Identify which cell holds the provided text, then report its [X, Y] central coordinate. 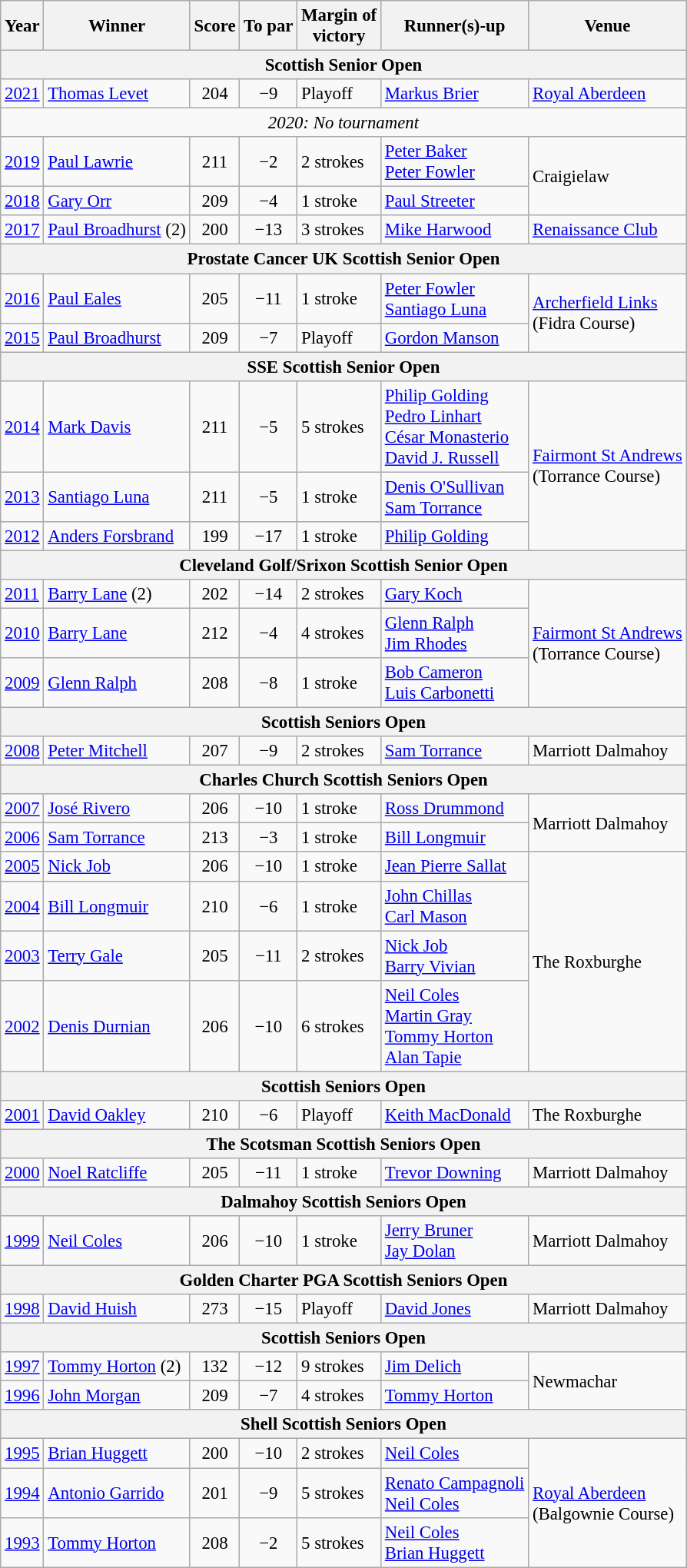
Neil Coles Martin Gray Tommy Horton Alan Tapie [454, 1025]
Shell Scottish Seniors Open [343, 1424]
Gary Koch [454, 594]
Peter Fowler Santiago Luna [454, 298]
1996 [22, 1396]
2008 [22, 751]
Paul Broadhurst (2) [117, 230]
Antonio Garrido [117, 1493]
−13 [269, 230]
Runner(s)-up [454, 26]
−15 [269, 1309]
2021 [22, 94]
Dalmahoy Scottish Seniors Open [343, 1201]
Barry Lane [117, 633]
Archerfield Links(Fidra Course) [608, 313]
Barry Lane (2) [117, 594]
2002 [22, 1025]
Royal Aberdeen(Balgownie Course) [608, 1503]
Brian Huggett [117, 1453]
Neil Coles Brian Huggett [454, 1542]
2009 [22, 683]
Mike Harwood [454, 230]
Thomas Levet [117, 94]
201 [215, 1493]
Nick Job [117, 867]
Year [22, 26]
Scottish Senior Open [343, 65]
1997 [22, 1367]
David Jones [454, 1309]
−8 [269, 683]
David Oakley [117, 1115]
John Morgan [117, 1396]
132 [215, 1367]
−12 [269, 1367]
Jim Delich [454, 1367]
Paul Broadhurst [117, 337]
212 [215, 633]
2004 [22, 905]
Ross Drummond [454, 809]
Paul Lawrie [117, 161]
6 strokes [340, 1025]
Denis O'Sullivan Sam Torrance [454, 497]
Philip Golding Pedro Linhart César Monasterio David J. Russell [454, 426]
Renato Campagnoli Neil Coles [454, 1493]
David Huish [117, 1309]
Paul Streeter [454, 201]
Trevor Downing [454, 1173]
Nick Job Barry Vivian [454, 956]
204 [215, 94]
207 [215, 751]
Prostate Cancer UK Scottish Senior Open [343, 259]
2015 [22, 337]
1993 [22, 1542]
9 strokes [340, 1367]
Terry Gale [117, 956]
SSE Scottish Senior Open [343, 367]
2017 [22, 230]
José Rivero [117, 809]
Anders Forsbrand [117, 537]
−14 [269, 594]
Peter Baker Peter Fowler [454, 161]
Margin ofvictory [340, 26]
2006 [22, 838]
2001 [22, 1115]
2013 [22, 497]
2007 [22, 809]
2019 [22, 161]
213 [215, 838]
Jerry Bruner Jay Dolan [454, 1241]
Gary Orr [117, 201]
Gordon Manson [454, 337]
2018 [22, 201]
Bob Cameron Luis Carbonetti [454, 683]
3 strokes [340, 230]
Golden Charter PGA Scottish Seniors Open [343, 1281]
Craigielaw [608, 176]
2016 [22, 298]
1994 [22, 1493]
The Scotsman Scottish Seniors Open [343, 1144]
Noel Ratcliffe [117, 1173]
273 [215, 1309]
2014 [22, 426]
2010 [22, 633]
2011 [22, 594]
2000 [22, 1173]
−17 [269, 537]
−3 [269, 838]
2020: No tournament [343, 123]
Renaissance Club [608, 230]
Santiago Luna [117, 497]
Winner [117, 26]
199 [215, 537]
1999 [22, 1241]
Philip Golding [454, 537]
Newmachar [608, 1380]
To par [269, 26]
2005 [22, 867]
Royal Aberdeen [608, 94]
Keith MacDonald [454, 1115]
1995 [22, 1453]
2003 [22, 956]
Tommy Horton (2) [117, 1367]
Denis Durnian [117, 1025]
Paul Eales [117, 298]
2012 [22, 537]
1998 [22, 1309]
Charles Church Scottish Seniors Open [343, 780]
Jean Pierre Sallat [454, 867]
Score [215, 26]
Cleveland Golf/Srixon Scottish Senior Open [343, 565]
202 [215, 594]
Glenn Ralph Jim Rhodes [454, 633]
Mark Davis [117, 426]
Glenn Ralph [117, 683]
Markus Brier [454, 94]
Venue [608, 26]
John Chillas Carl Mason [454, 905]
Peter Mitchell [117, 751]
